Extract the (x, y) coordinate from the center of the cell holding the provided text.  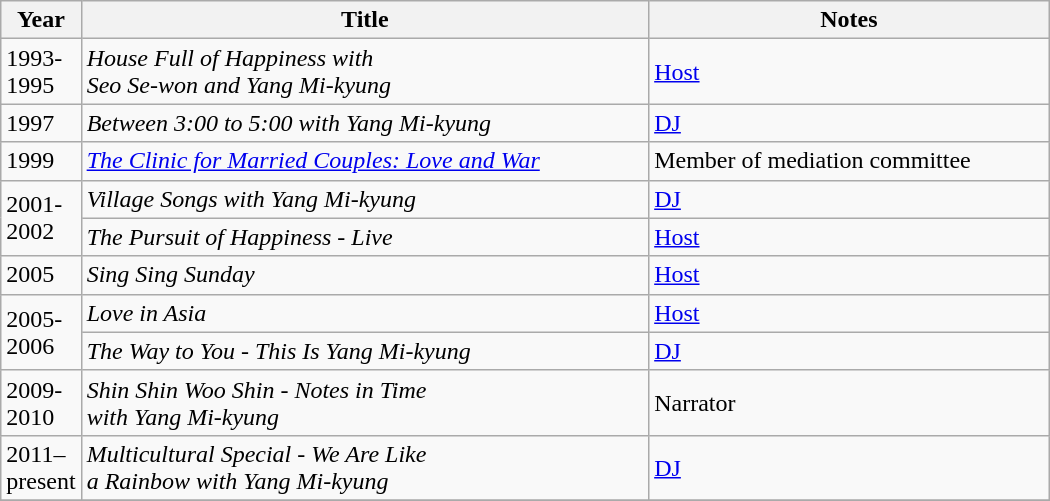
Title (365, 20)
Village Songs with Yang Mi-kyung (365, 199)
2011–present (41, 468)
2009-2010 (41, 402)
The Pursuit of Happiness - Live (365, 237)
1999 (41, 161)
The Clinic for Married Couples: Love and War (365, 161)
1993-1995 (41, 72)
Year (41, 20)
The Way to You - This Is Yang Mi-kyung (365, 351)
Shin Shin Woo Shin - Notes in Time with Yang Mi-kyung (365, 402)
Member of mediation committee (850, 161)
2005 (41, 275)
2001-2002 (41, 218)
Love in Asia (365, 313)
2005-2006 (41, 332)
Sing Sing Sunday (365, 275)
Narrator (850, 402)
Multicultural Special - We Are Like a Rainbow with Yang Mi-kyung (365, 468)
Notes (850, 20)
House Full of Happiness with Seo Se-won and Yang Mi-kyung (365, 72)
1997 (41, 123)
Between 3:00 to 5:00 with Yang Mi-kyung (365, 123)
